For the text-containing cell, return its midpoint in [x, y] coordinate format. 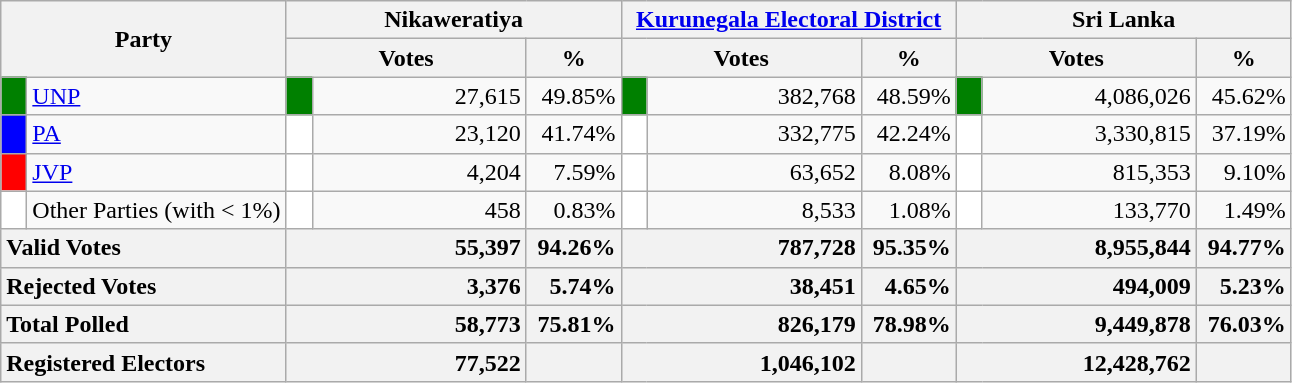
Sri Lanka [1124, 20]
8,955,844 [1076, 248]
12,428,762 [1076, 362]
1,046,102 [741, 362]
95.35% [908, 248]
Other Parties (with < 1%) [156, 210]
63,652 [754, 172]
8,533 [754, 210]
45.62% [1244, 96]
58,773 [406, 324]
494,009 [1076, 286]
5.23% [1244, 286]
7.59% [574, 172]
787,728 [741, 248]
458 [419, 210]
Nikaweratiya [454, 20]
1.08% [908, 210]
0.83% [574, 210]
1.49% [1244, 210]
Valid Votes [144, 248]
42.24% [908, 134]
Party [144, 39]
382,768 [754, 96]
27,615 [419, 96]
75.81% [574, 324]
76.03% [1244, 324]
41.74% [574, 134]
826,179 [741, 324]
3,330,815 [1089, 134]
JVP [156, 172]
PA [156, 134]
49.85% [574, 96]
UNP [156, 96]
4,086,026 [1089, 96]
38,451 [741, 286]
3,376 [406, 286]
4.65% [908, 286]
48.59% [908, 96]
9.10% [1244, 172]
77,522 [406, 362]
23,120 [419, 134]
9,449,878 [1076, 324]
Rejected Votes [144, 286]
94.26% [574, 248]
78.98% [908, 324]
37.19% [1244, 134]
332,775 [754, 134]
133,770 [1089, 210]
Total Polled [144, 324]
4,204 [419, 172]
5.74% [574, 286]
Registered Electors [144, 362]
94.77% [1244, 248]
815,353 [1089, 172]
Kurunegala Electoral District [788, 20]
55,397 [406, 248]
8.08% [908, 172]
